Extract the (X, Y) coordinate from the center of the cell holding the provided text.  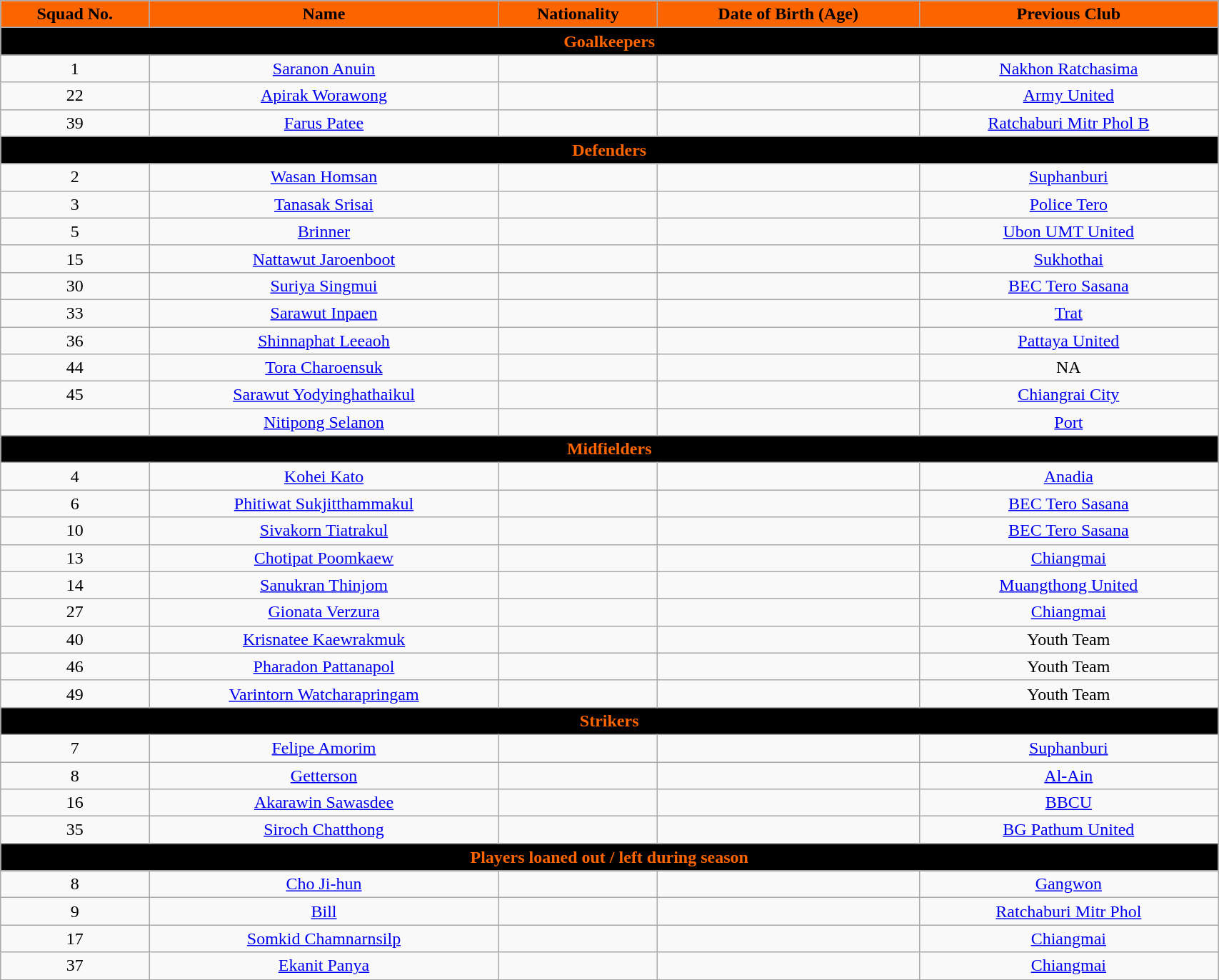
Sanukran Thinjom (324, 585)
Chiangrai City (1068, 395)
Ubon UMT United (1068, 231)
Phitiwat Sukjitthammakul (324, 504)
Ratchaburi Mitr Phol B (1068, 123)
Goalkeepers (610, 41)
3 (75, 204)
Getterson (324, 775)
Apirak Worawong (324, 96)
Shinnaphat Leeaoh (324, 341)
Krisnatee Kaewrakmuk (324, 639)
10 (75, 531)
Suriya Singmui (324, 286)
Nitipong Selanon (324, 422)
Brinner (324, 231)
Previous Club (1068, 14)
BBCU (1068, 803)
14 (75, 585)
27 (75, 612)
Date of Birth (Age) (788, 14)
44 (75, 368)
Cho Ji-hun (324, 884)
Ekanit Panya (324, 966)
Pattaya United (1068, 341)
15 (75, 259)
Police Tero (1068, 204)
30 (75, 286)
Muangthong United (1068, 585)
49 (75, 694)
Pharadon Pattanapol (324, 666)
16 (75, 803)
46 (75, 666)
Wasan Homsan (324, 177)
Midfielders (610, 449)
Sivakorn Tiatrakul (324, 531)
39 (75, 123)
33 (75, 313)
1 (75, 69)
37 (75, 966)
Siroch Chatthong (324, 830)
Defenders (610, 150)
4 (75, 476)
45 (75, 395)
Kohei Kato (324, 476)
Felipe Amorim (324, 748)
7 (75, 748)
22 (75, 96)
BG Pathum United (1068, 830)
Tanasak Srisai (324, 204)
Farus Patee (324, 123)
Port (1068, 422)
17 (75, 939)
Tora Charoensuk (324, 368)
Players loaned out / left during season (610, 857)
NA (1068, 368)
Sukhothai (1068, 259)
13 (75, 558)
Gionata Verzura (324, 612)
Trat (1068, 313)
Nattawut Jaroenboot (324, 259)
Nationality (578, 14)
2 (75, 177)
36 (75, 341)
Nakhon Ratchasima (1068, 69)
40 (75, 639)
Strikers (610, 721)
Squad No. (75, 14)
Varintorn Watcharapringam (324, 694)
Akarawin Sawasdee (324, 803)
Army United (1068, 96)
Sarawut Inpaen (324, 313)
Gangwon (1068, 884)
Saranon Anuin (324, 69)
Somkid Chamnarnsilp (324, 939)
5 (75, 231)
Al-Ain (1068, 775)
Name (324, 14)
Sarawut Yodyinghathaikul (324, 395)
35 (75, 830)
6 (75, 504)
9 (75, 911)
Anadia (1068, 476)
Chotipat Poomkaew (324, 558)
Ratchaburi Mitr Phol (1068, 911)
Bill (324, 911)
